Scan for the cell matching the given text and deliver its (X, Y) coordinate at center. 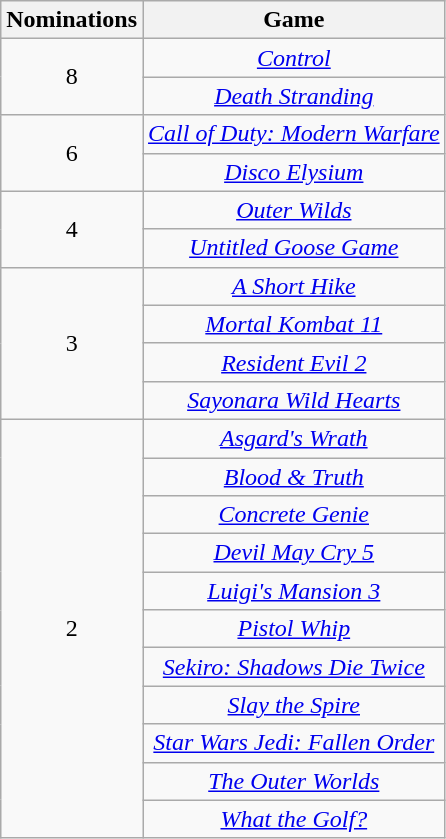
Sayonara Wild Hearts (294, 400)
Untitled Goose Game (294, 248)
8 (72, 77)
Star Wars Jedi: Fallen Order (294, 743)
Blood & Truth (294, 477)
Outer Wilds (294, 210)
4 (72, 229)
Resident Evil 2 (294, 362)
3 (72, 343)
Control (294, 58)
Disco Elysium (294, 172)
Nominations (72, 20)
The Outer Worlds (294, 781)
Devil May Cry 5 (294, 553)
Game (294, 20)
Asgard's Wrath (294, 438)
2 (72, 628)
Call of Duty: Modern Warfare (294, 134)
6 (72, 153)
Concrete Genie (294, 515)
Sekiro: Shadows Die Twice (294, 667)
Mortal Kombat 11 (294, 324)
Death Stranding (294, 96)
What the Golf? (294, 819)
Slay the Spire (294, 705)
Pistol Whip (294, 629)
Luigi's Mansion 3 (294, 591)
A Short Hike (294, 286)
